Return the (x, y) coordinate for the center point of the cell that contains the specified text.  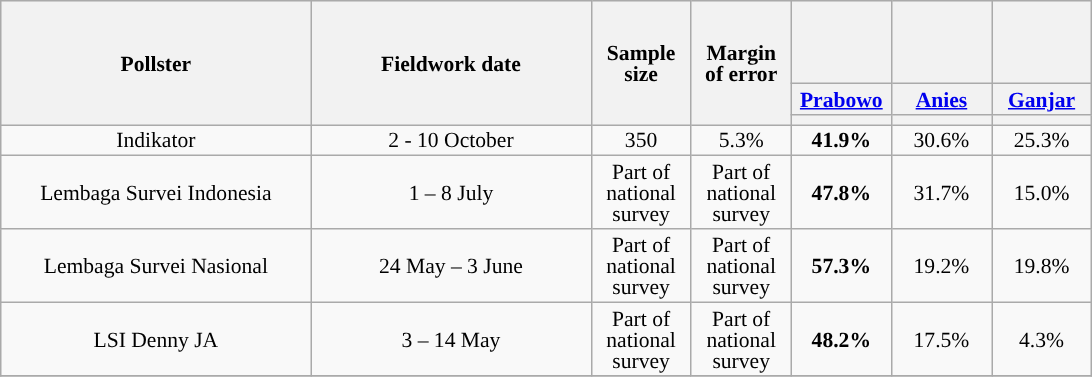
17.5% (941, 338)
41.9% (841, 140)
25.3% (1042, 140)
4.3% (1042, 338)
Anies (941, 100)
15.0% (1042, 192)
1 – 8 July (451, 192)
30.6% (941, 140)
2 - 10 October (451, 140)
Fieldwork date (451, 63)
Prabowo (841, 100)
Sample size (641, 63)
5.3% (741, 140)
57.3% (841, 266)
24 May – 3 June (451, 266)
3 – 14 May (451, 338)
LSI Denny JA (156, 338)
31.7% (941, 192)
48.2% (841, 338)
19.2% (941, 266)
Pollster (156, 63)
Margin of error (741, 63)
47.8% (841, 192)
Lembaga Survei Indonesia (156, 192)
Indikator (156, 140)
19.8% (1042, 266)
Lembaga Survei Nasional (156, 266)
Ganjar (1042, 100)
350 (641, 140)
